Scan for the cell matching the given text and deliver its (X, Y) coordinate at center. 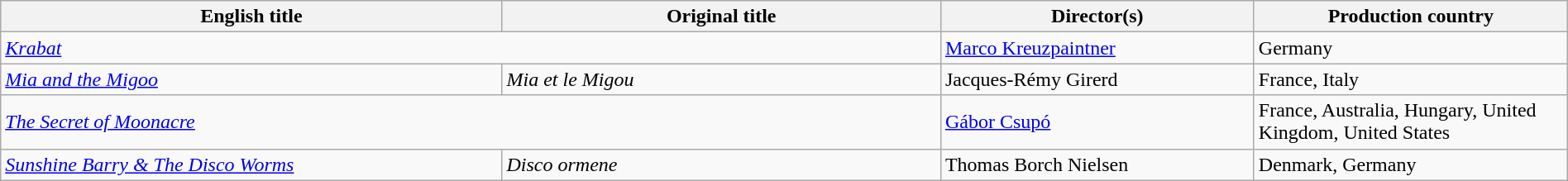
France, Australia, Hungary, United Kingdom, United States (1411, 122)
Production country (1411, 17)
Marco Kreuzpaintner (1097, 48)
Mia et le Migou (721, 79)
France, Italy (1411, 79)
Thomas Borch Nielsen (1097, 164)
Director(s) (1097, 17)
Disco ormene (721, 164)
Sunshine Barry & The Disco Worms (251, 164)
English title (251, 17)
The Secret of Moonacre (471, 122)
Jacques-Rémy Girerd (1097, 79)
Gábor Csupó (1097, 122)
Germany (1411, 48)
Original title (721, 17)
Denmark, Germany (1411, 164)
Mia and the Migoo (251, 79)
Krabat (471, 48)
